Capture the cell that displays the provided text and extract its [x, y] central coordinate. 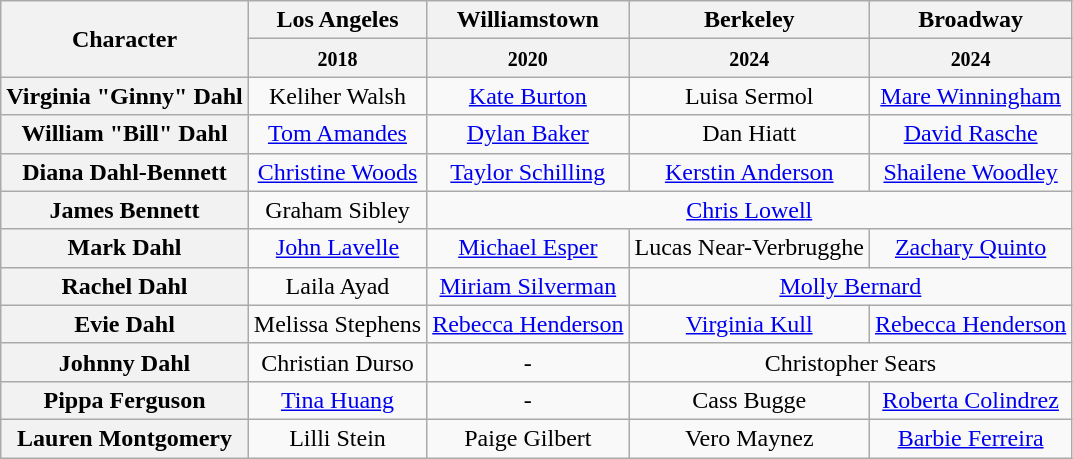
Laila Ayad [337, 286]
Vero Maynez [749, 438]
Dan Hiatt [749, 134]
Johnny Dahl [125, 362]
Virginia Kull [749, 324]
Miriam Silverman [528, 286]
Keliher Walsh [337, 96]
Roberta Colindrez [970, 400]
Cass Bugge [749, 400]
Christopher Sears [850, 362]
Melissa Stephens [337, 324]
Los Angeles [337, 20]
Rachel Dahl [125, 286]
Kate Burton [528, 96]
Zachary Quinto [970, 248]
Williamstown [528, 20]
John Lavelle [337, 248]
2020 [528, 58]
Barbie Ferreira [970, 438]
David Rasche [970, 134]
Chris Lowell [750, 210]
Michael Esper [528, 248]
Lilli Stein [337, 438]
Dylan Baker [528, 134]
Paige Gilbert [528, 438]
Evie Dahl [125, 324]
Lauren Montgomery [125, 438]
Diana Dahl-Bennett [125, 172]
Shailene Woodley [970, 172]
Mark Dahl [125, 248]
Tina Huang [337, 400]
William "Bill" Dahl [125, 134]
Broadway [970, 20]
Berkeley [749, 20]
Taylor Schilling [528, 172]
Christine Woods [337, 172]
Christian Durso [337, 362]
Molly Bernard [850, 286]
Mare Winningham [970, 96]
2018 [337, 58]
Virginia "Ginny" Dahl [125, 96]
Kerstin Anderson [749, 172]
Graham Sibley [337, 210]
Pippa Ferguson [125, 400]
Lucas Near-Verbrugghe [749, 248]
Tom Amandes [337, 134]
James Bennett [125, 210]
Luisa Sermol [749, 96]
Character [125, 39]
